Find where the given text appears and provide that cell's center as [X, Y] coordinate. 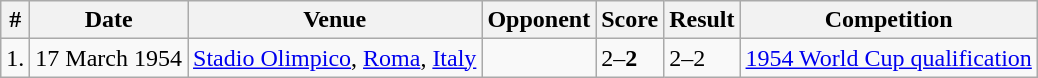
Venue [335, 20]
Competition [888, 20]
Score [630, 20]
Opponent [539, 20]
1. [16, 58]
Result [702, 20]
Date [109, 20]
Stadio Olimpico, Roma, Italy [335, 58]
1954 World Cup qualification [888, 58]
# [16, 20]
17 March 1954 [109, 58]
